Locate the cell with the specified text and output its [x, y] center coordinate. 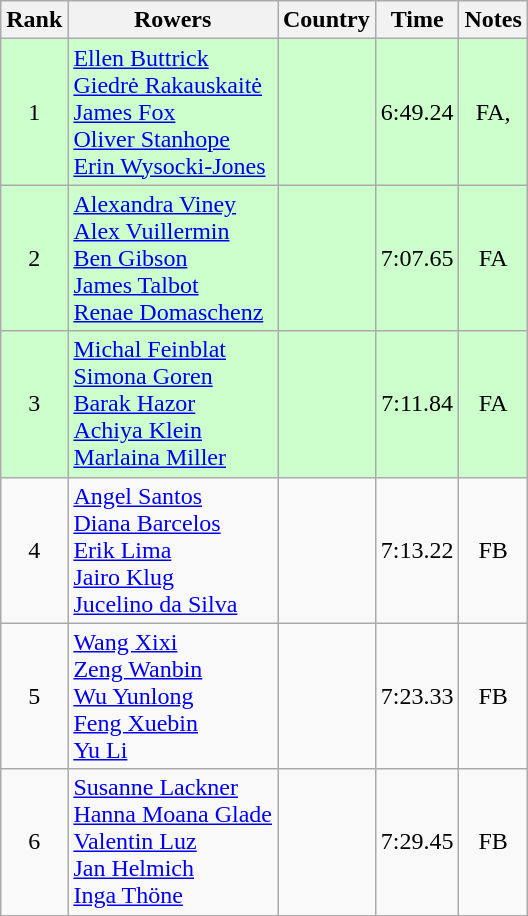
Wang XixiZeng WanbinWu YunlongFeng XuebinYu Li [173, 696]
7:07.65 [417, 258]
Michal FeinblatSimona GorenBarak HazorAchiya KleinMarlaina Miller [173, 404]
7:11.84 [417, 404]
Angel SantosDiana BarcelosErik LimaJairo KlugJucelino da Silva [173, 550]
7:23.33 [417, 696]
2 [34, 258]
5 [34, 696]
1 [34, 112]
Ellen ButtrickGiedrė RakauskaitėJames FoxOliver StanhopeErin Wysocki-Jones [173, 112]
FA, [493, 112]
7:13.22 [417, 550]
6 [34, 842]
Country [327, 20]
Rowers [173, 20]
Alexandra VineyAlex VuillerminBen GibsonJames TalbotRenae Domaschenz [173, 258]
6:49.24 [417, 112]
4 [34, 550]
7:29.45 [417, 842]
Notes [493, 20]
Rank [34, 20]
3 [34, 404]
Susanne LacknerHanna Moana GladeValentin LuzJan HelmichInga Thöne [173, 842]
Time [417, 20]
